Locate the cell with the specified text and output its [x, y] center coordinate. 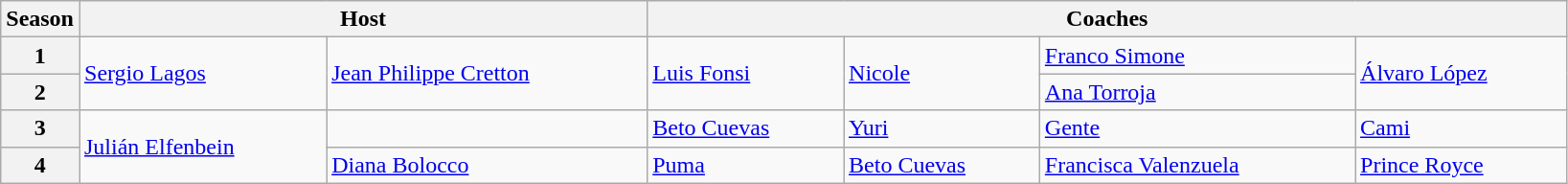
Álvaro López [1462, 74]
Nicole [943, 74]
Host [362, 19]
Cami [1462, 128]
Ana Torroja [1197, 92]
2 [40, 92]
Puma [745, 165]
Coaches [1107, 19]
Luis Fonsi [745, 74]
Julián Elfenbein [202, 147]
Prince Royce [1462, 165]
Sergio Lagos [202, 74]
Diana Bolocco [487, 165]
4 [40, 165]
1 [40, 56]
Francisca Valenzuela [1197, 165]
3 [40, 128]
Yuri [943, 128]
Season [40, 19]
Jean Philippe Cretton [487, 74]
Franco Simone [1197, 56]
Gente [1197, 128]
